Find where the given text appears and provide that cell's center as (x, y) coordinate. 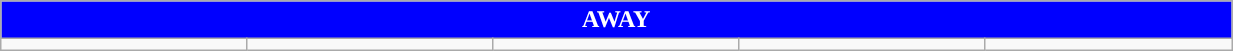
AWAY (616, 20)
